Detect which cell encompasses the target text, then output its (X, Y) center coordinate. 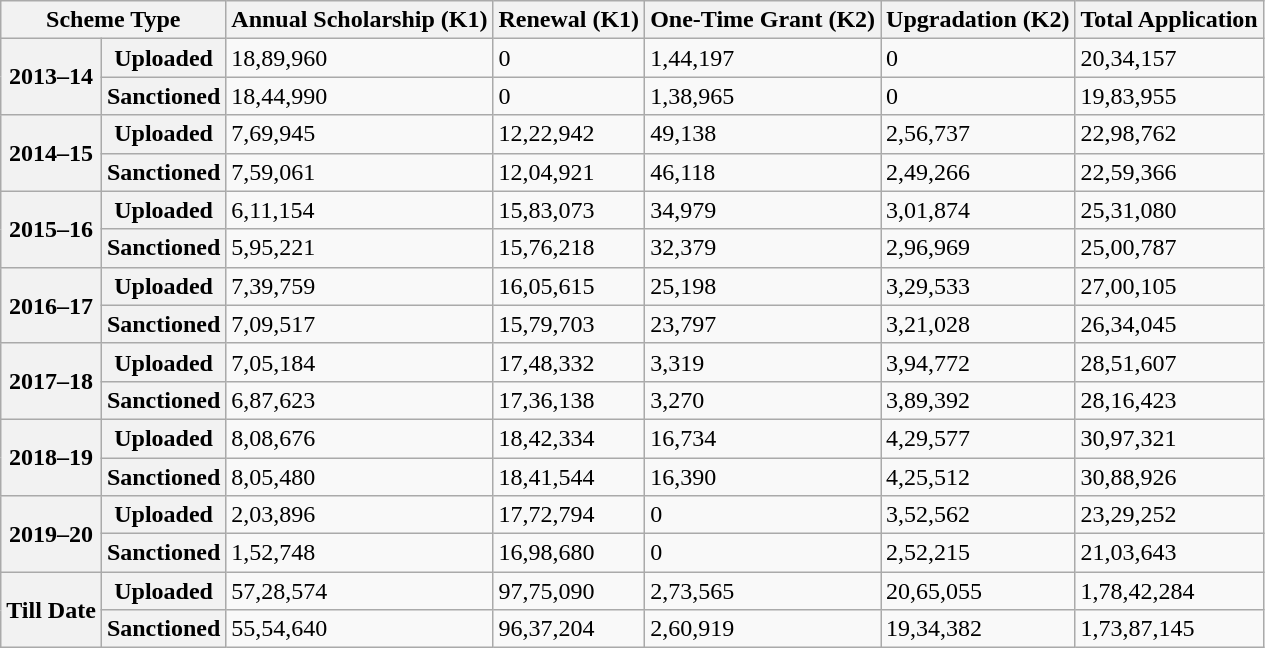
22,59,366 (1169, 172)
25,00,787 (1169, 248)
1,38,965 (763, 96)
17,48,332 (569, 362)
15,83,073 (569, 210)
17,72,794 (569, 515)
22,98,762 (1169, 134)
16,390 (763, 477)
26,34,045 (1169, 324)
3,01,874 (978, 210)
97,75,090 (569, 591)
27,00,105 (1169, 286)
20,34,157 (1169, 58)
17,36,138 (569, 400)
2014–15 (52, 153)
34,979 (763, 210)
2019–20 (52, 534)
Scheme Type (114, 20)
16,734 (763, 438)
Renewal (K1) (569, 20)
19,83,955 (1169, 96)
1,73,87,145 (1169, 629)
2015–16 (52, 229)
7,69,945 (360, 134)
30,97,321 (1169, 438)
7,39,759 (360, 286)
6,11,154 (360, 210)
23,797 (763, 324)
3,52,562 (978, 515)
12,04,921 (569, 172)
16,05,615 (569, 286)
12,22,942 (569, 134)
21,03,643 (1169, 553)
2018–19 (52, 457)
19,34,382 (978, 629)
25,31,080 (1169, 210)
16,98,680 (569, 553)
Till Date (52, 610)
2016–17 (52, 305)
18,41,544 (569, 477)
46,118 (763, 172)
8,05,480 (360, 477)
1,44,197 (763, 58)
2,52,215 (978, 553)
7,09,517 (360, 324)
2013–14 (52, 77)
2,96,969 (978, 248)
57,28,574 (360, 591)
3,89,392 (978, 400)
7,05,184 (360, 362)
2,56,737 (978, 134)
32,379 (763, 248)
2,60,919 (763, 629)
30,88,926 (1169, 477)
3,94,772 (978, 362)
2017–18 (52, 381)
23,29,252 (1169, 515)
3,21,028 (978, 324)
5,95,221 (360, 248)
18,89,960 (360, 58)
55,54,640 (360, 629)
20,65,055 (978, 591)
3,29,533 (978, 286)
7,59,061 (360, 172)
4,29,577 (978, 438)
8,08,676 (360, 438)
2,49,266 (978, 172)
6,87,623 (360, 400)
One-Time Grant (K2) (763, 20)
25,198 (763, 286)
49,138 (763, 134)
Annual Scholarship (K1) (360, 20)
3,319 (763, 362)
18,42,334 (569, 438)
1,52,748 (360, 553)
15,79,703 (569, 324)
Upgradation (K2) (978, 20)
18,44,990 (360, 96)
15,76,218 (569, 248)
Total Application (1169, 20)
2,03,896 (360, 515)
28,16,423 (1169, 400)
4,25,512 (978, 477)
1,78,42,284 (1169, 591)
28,51,607 (1169, 362)
3,270 (763, 400)
2,73,565 (763, 591)
96,37,204 (569, 629)
